From the cell containing the given text, extract its center point as (x, y) coordinate. 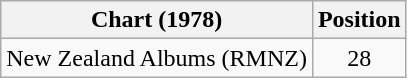
Position (359, 20)
New Zealand Albums (RMNZ) (157, 58)
28 (359, 58)
Chart (1978) (157, 20)
